Find where the given text appears and provide that cell's center as [X, Y] coordinate. 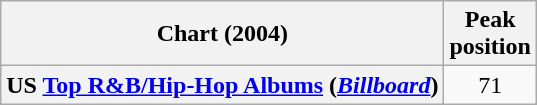
71 [490, 85]
Peakposition [490, 34]
Chart (2004) [222, 34]
US Top R&B/Hip-Hop Albums (Billboard) [222, 85]
